Scan for the cell matching the given text and deliver its (x, y) coordinate at center. 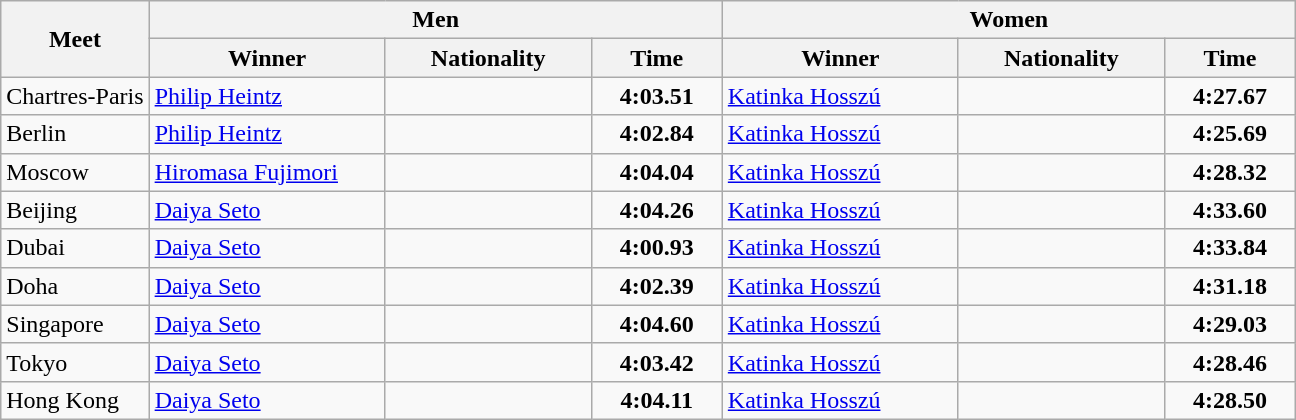
Tokyo (75, 362)
4:25.69 (1230, 134)
Hiromasa Fujimori (267, 172)
Men (436, 20)
Women (1008, 20)
4:29.03 (1230, 324)
4:02.84 (656, 134)
Doha (75, 286)
4:04.11 (656, 400)
4:02.39 (656, 286)
4:28.50 (1230, 400)
4:03.51 (656, 96)
Dubai (75, 248)
Meet (75, 39)
4:04.04 (656, 172)
Berlin (75, 134)
4:28.46 (1230, 362)
4:00.93 (656, 248)
Singapore (75, 324)
4:33.60 (1230, 210)
4:28.32 (1230, 172)
Chartres-Paris (75, 96)
Hong Kong (75, 400)
4:04.26 (656, 210)
4:04.60 (656, 324)
4:33.84 (1230, 248)
4:27.67 (1230, 96)
4:03.42 (656, 362)
4:31.18 (1230, 286)
Moscow (75, 172)
Beijing (75, 210)
